Capture the cell that displays the provided text and extract its (x, y) central coordinate. 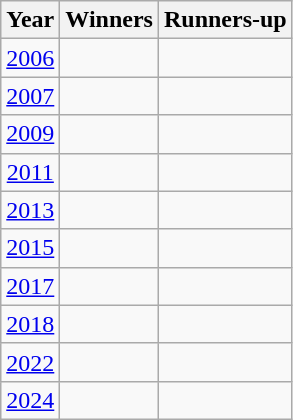
2006 (30, 58)
2015 (30, 248)
2011 (30, 172)
2007 (30, 96)
2024 (30, 400)
2013 (30, 210)
Runners-up (225, 20)
2018 (30, 324)
2022 (30, 362)
2009 (30, 134)
Winners (110, 20)
Year (30, 20)
2017 (30, 286)
